Scan for the cell matching the given text and deliver its (X, Y) coordinate at center. 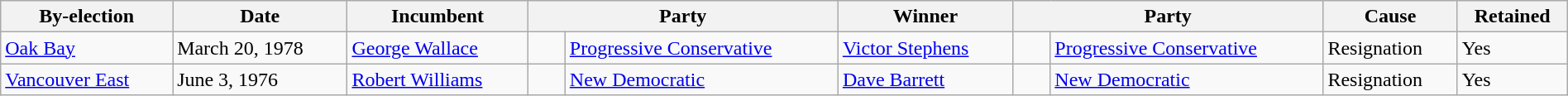
Incumbent (437, 17)
March 20, 1978 (260, 48)
By-election (87, 17)
Winner (925, 17)
Vancouver East (87, 79)
Robert Williams (437, 79)
June 3, 1976 (260, 79)
Date (260, 17)
Cause (1390, 17)
Dave Barrett (925, 79)
Oak Bay (87, 48)
George Wallace (437, 48)
Victor Stephens (925, 48)
Retained (1512, 17)
